Capture the cell that displays the provided text and extract its [x, y] central coordinate. 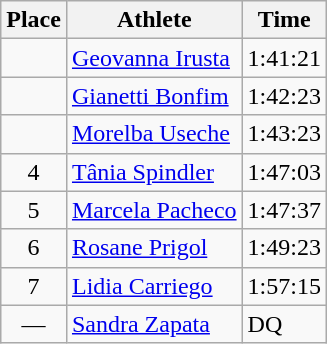
Sandra Zapata [154, 324]
1:43:23 [284, 134]
Rosane Prigol [154, 248]
5 [34, 210]
Place [34, 20]
Gianetti Bonfim [154, 96]
— [34, 324]
4 [34, 172]
1:49:23 [284, 248]
1:47:03 [284, 172]
DQ [284, 324]
7 [34, 286]
Morelba Useche [154, 134]
6 [34, 248]
Time [284, 20]
1:42:23 [284, 96]
Lidia Carriego [154, 286]
1:47:37 [284, 210]
Marcela Pacheco [154, 210]
1:41:21 [284, 58]
Tânia Spindler [154, 172]
Geovanna Irusta [154, 58]
1:57:15 [284, 286]
Athlete [154, 20]
